Return the (X, Y) coordinate for the center point of the cell that contains the specified text.  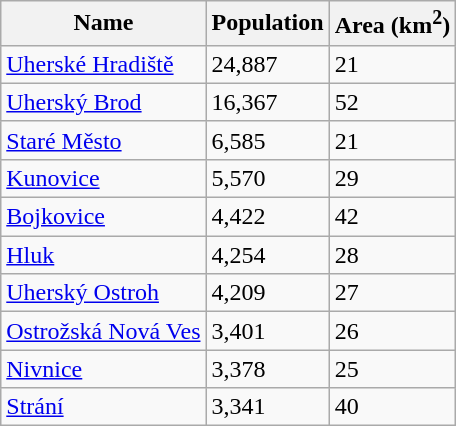
5,570 (268, 178)
Kunovice (104, 178)
Nivnice (104, 369)
Area (km2) (392, 24)
24,887 (268, 64)
3,401 (268, 331)
29 (392, 178)
Bojkovice (104, 217)
Ostrožská Nová Ves (104, 331)
4,209 (268, 293)
Uherský Ostroh (104, 293)
27 (392, 293)
3,378 (268, 369)
Name (104, 24)
16,367 (268, 102)
3,341 (268, 407)
25 (392, 369)
26 (392, 331)
52 (392, 102)
Population (268, 24)
28 (392, 255)
Strání (104, 407)
4,422 (268, 217)
Staré Město (104, 140)
4,254 (268, 255)
40 (392, 407)
6,585 (268, 140)
Hluk (104, 255)
42 (392, 217)
Uherský Brod (104, 102)
Uherské Hradiště (104, 64)
